Extract the [X, Y] coordinate from the center of the cell holding the provided text.  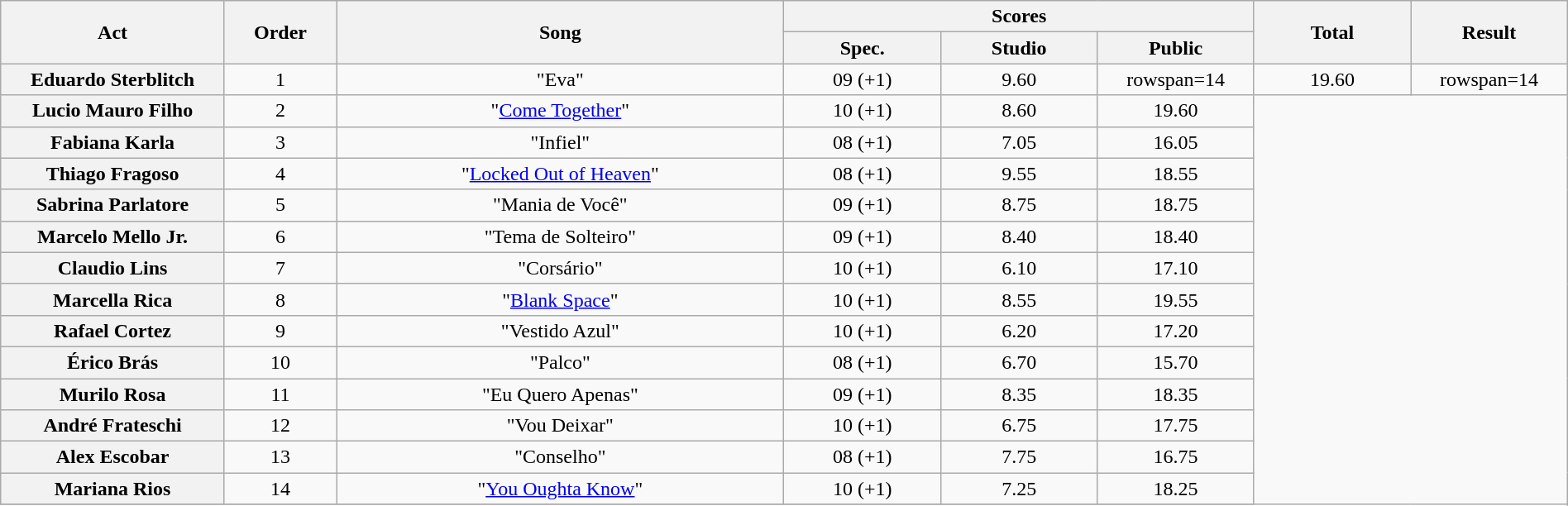
8.60 [1019, 111]
1 [280, 79]
"Eu Quero Apenas" [561, 394]
9 [280, 331]
Alex Escobar [112, 457]
7.05 [1019, 142]
"Conselho" [561, 457]
Rafael Cortez [112, 331]
16.75 [1176, 457]
6.70 [1019, 362]
8.35 [1019, 394]
Lucio Mauro Filho [112, 111]
Spec. [862, 48]
12 [280, 426]
8.55 [1019, 299]
André Frateschi [112, 426]
4 [280, 174]
6.10 [1019, 268]
13 [280, 457]
7.25 [1019, 489]
15.70 [1176, 362]
8.40 [1019, 236]
"Blank Space" [561, 299]
17.20 [1176, 331]
Eduardo Sterblitch [112, 79]
Scores [1019, 17]
"Vestido Azul" [561, 331]
Claudio Lins [112, 268]
6.20 [1019, 331]
Total [1331, 32]
18.55 [1176, 174]
5 [280, 205]
18.25 [1176, 489]
17.75 [1176, 426]
"Vou Deixar" [561, 426]
9.55 [1019, 174]
Marcella Rica [112, 299]
19.55 [1176, 299]
Act [112, 32]
Studio [1019, 48]
14 [280, 489]
18.35 [1176, 394]
Érico Brás [112, 362]
"Infiel" [561, 142]
"You Oughta Know" [561, 489]
"Come Together" [561, 111]
Fabiana Karla [112, 142]
18.40 [1176, 236]
2 [280, 111]
"Mania de Você" [561, 205]
8.75 [1019, 205]
7.75 [1019, 457]
Thiago Fragoso [112, 174]
Result [1489, 32]
"Palco" [561, 362]
Song [561, 32]
6.75 [1019, 426]
18.75 [1176, 205]
8 [280, 299]
Murilo Rosa [112, 394]
Mariana Rios [112, 489]
9.60 [1019, 79]
17.10 [1176, 268]
3 [280, 142]
"Corsário" [561, 268]
11 [280, 394]
10 [280, 362]
"Eva" [561, 79]
7 [280, 268]
"Locked Out of Heaven" [561, 174]
Marcelo Mello Jr. [112, 236]
Sabrina Parlatore [112, 205]
16.05 [1176, 142]
"Tema de Solteiro" [561, 236]
6 [280, 236]
Order [280, 32]
Public [1176, 48]
